Extract the [X, Y] coordinate from the center of the cell holding the provided text.  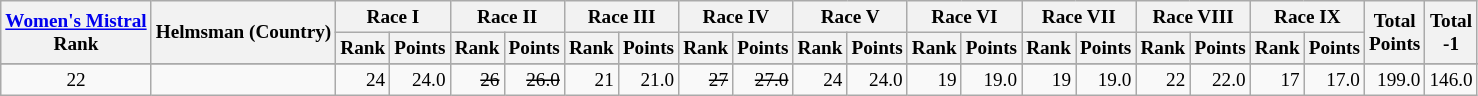
Race VIII [1193, 17]
146.0 [1451, 80]
Race IX [1307, 17]
Race VII [1079, 17]
21.0 [648, 80]
Race III [621, 17]
Helmsman (Country) [244, 32]
Race V [850, 17]
199.0 [1395, 80]
17.0 [1334, 80]
22.0 [1220, 80]
27 [706, 80]
Race II [507, 17]
26.0 [534, 80]
21 [591, 80]
Race VI [964, 17]
Women's MistralRank [76, 32]
Total-1 [1451, 32]
27.0 [763, 80]
Total Points [1395, 32]
Race I [393, 17]
Race IV [736, 17]
26 [477, 80]
17 [1277, 80]
